Identify which cell holds the provided text, then report its [x, y] central coordinate. 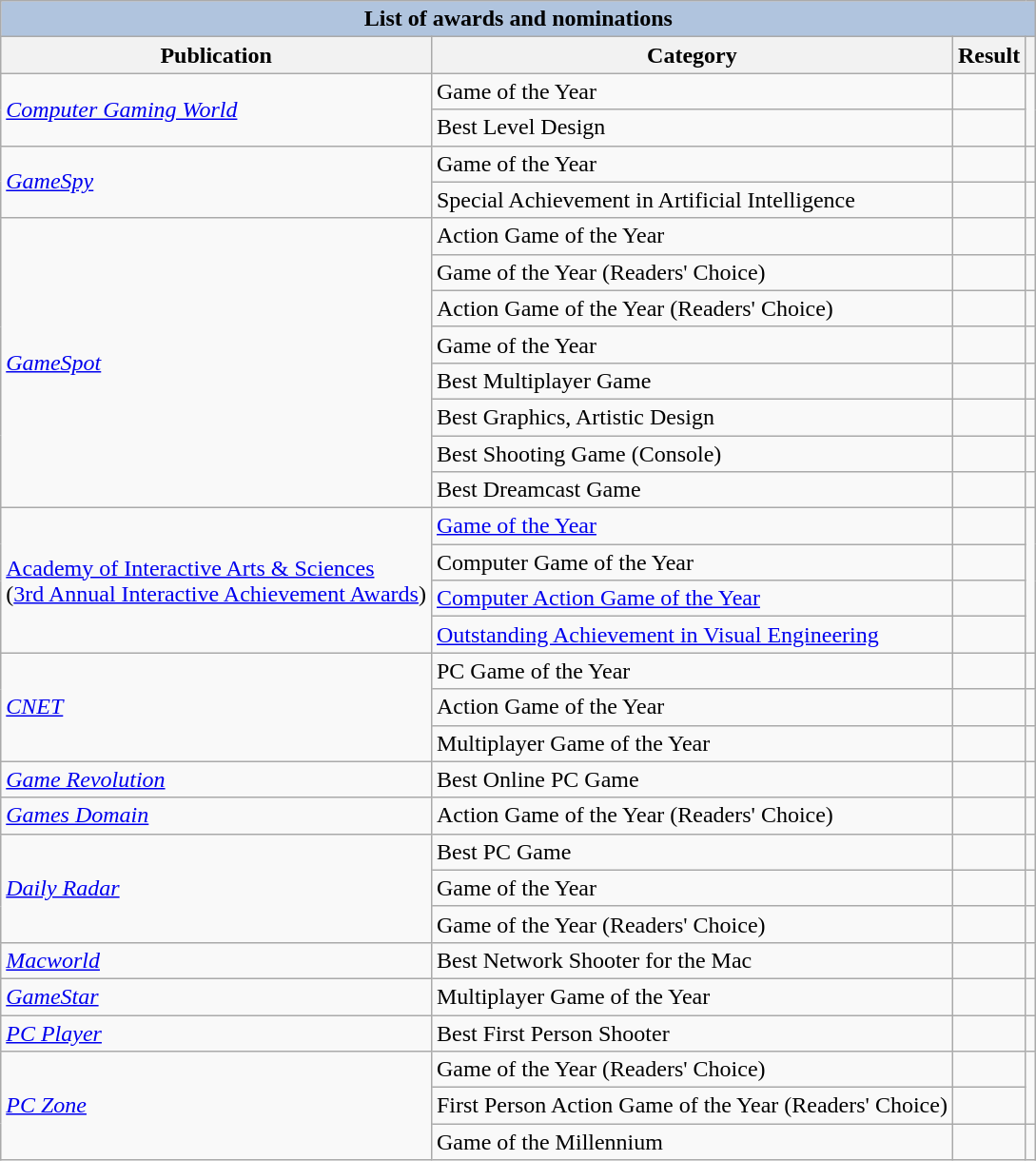
Best PC Game [692, 852]
Publication [217, 55]
GameSpot [217, 363]
PC Game of the Year [692, 671]
GameSpy [217, 182]
Games Domain [217, 816]
List of awards and nominations [518, 19]
Game Revolution [217, 779]
Special Achievement in Artificial Intelligence [692, 200]
PC Player [217, 1033]
Best Multiplayer Game [692, 381]
Result [988, 55]
Academy of Interactive Arts & Sciences(3rd Annual Interactive Achievement Awards) [217, 580]
PC Zone [217, 1106]
Best Level Design [692, 128]
Best Online PC Game [692, 779]
Game of the Millennium [692, 1142]
Best Graphics, Artistic Design [692, 417]
GameStar [217, 996]
Category [692, 55]
Computer Gaming World [217, 109]
Computer Action Game of the Year [692, 599]
Macworld [217, 960]
First Person Action Game of the Year (Readers' Choice) [692, 1106]
Best Shooting Game (Console) [692, 454]
Outstanding Achievement in Visual Engineering [692, 635]
CNET [217, 707]
Best First Person Shooter [692, 1033]
Computer Game of the Year [692, 562]
Daily Radar [217, 888]
Best Network Shooter for the Mac [692, 960]
Best Dreamcast Game [692, 490]
